Locate the cell with the specified text and output its [X, Y] center coordinate. 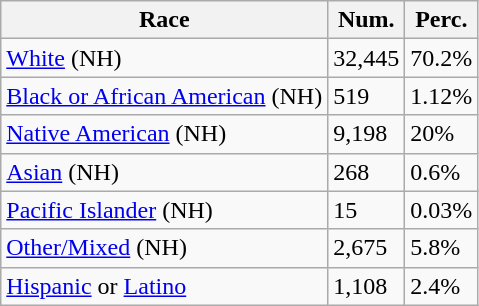
0.6% [442, 172]
White (NH) [164, 58]
Race [164, 20]
20% [442, 134]
2.4% [442, 286]
0.03% [442, 210]
Hispanic or Latino [164, 286]
9,198 [366, 134]
5.8% [442, 248]
1.12% [442, 96]
519 [366, 96]
70.2% [442, 58]
15 [366, 210]
Other/Mixed (NH) [164, 248]
Native American (NH) [164, 134]
Num. [366, 20]
Black or African American (NH) [164, 96]
1,108 [366, 286]
2,675 [366, 248]
32,445 [366, 58]
Asian (NH) [164, 172]
Pacific Islander (NH) [164, 210]
268 [366, 172]
Perc. [442, 20]
